Pinpoint the cell where the given text exists, returning its [X, Y] midpoint coordinate. 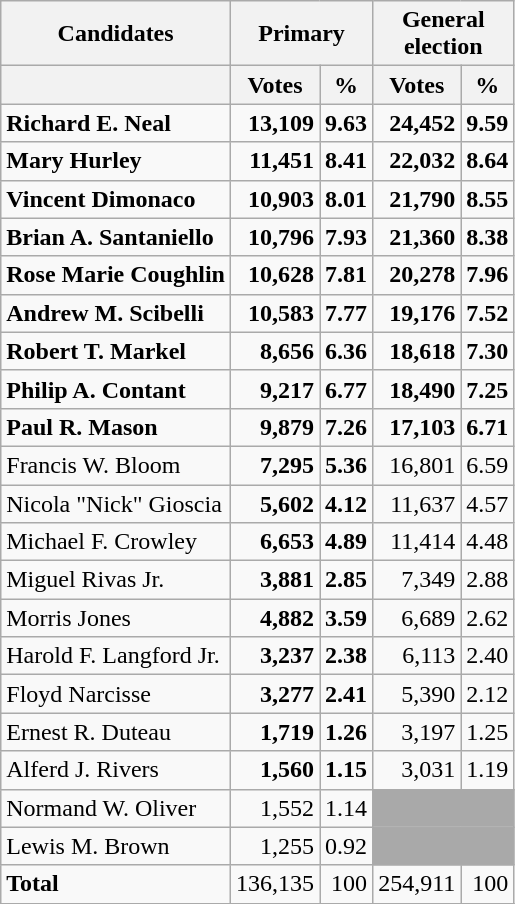
3,277 [274, 694]
Brian A. Santaniello [116, 237]
10,628 [274, 275]
22,032 [417, 161]
8.41 [346, 161]
8.55 [488, 199]
Philip A. Contant [116, 389]
Mary Hurley [116, 161]
Nicola "Nick" Gioscia [116, 503]
9.63 [346, 123]
Harold F. Langford Jr. [116, 656]
7.77 [346, 313]
Robert T. Markel [116, 351]
8.64 [488, 161]
11,414 [417, 542]
3.59 [346, 618]
16,801 [417, 465]
10,796 [274, 237]
2.38 [346, 656]
2.41 [346, 694]
6.77 [346, 389]
13,109 [274, 123]
1.19 [488, 770]
Andrew M. Scibelli [116, 313]
20,278 [417, 275]
Morris Jones [116, 618]
21,790 [417, 199]
6.36 [346, 351]
10,903 [274, 199]
2.40 [488, 656]
Lewis M. Brown [116, 846]
9.59 [488, 123]
19,176 [417, 313]
5,602 [274, 503]
Paul R. Mason [116, 427]
254,911 [417, 884]
7.52 [488, 313]
4.12 [346, 503]
8.38 [488, 237]
18,490 [417, 389]
7,295 [274, 465]
6.59 [488, 465]
1,719 [274, 732]
Alferd J. Rivers [116, 770]
3,881 [274, 580]
21,360 [417, 237]
17,103 [417, 427]
1.25 [488, 732]
Primary [301, 34]
2.12 [488, 694]
3,237 [274, 656]
6,653 [274, 542]
11,637 [417, 503]
1.14 [346, 808]
7.30 [488, 351]
9,879 [274, 427]
Candidates [116, 34]
4.57 [488, 503]
Vincent Dimonaco [116, 199]
Rose Marie Coughlin [116, 275]
9,217 [274, 389]
7.26 [346, 427]
1,552 [274, 808]
0.92 [346, 846]
7.93 [346, 237]
7.25 [488, 389]
1.15 [346, 770]
3,031 [417, 770]
7.96 [488, 275]
Normand W. Oliver [116, 808]
2.88 [488, 580]
7,349 [417, 580]
Total [116, 884]
Francis W. Bloom [116, 465]
3,197 [417, 732]
2.85 [346, 580]
6,113 [417, 656]
8.01 [346, 199]
Floyd Narcisse [116, 694]
5,390 [417, 694]
6.71 [488, 427]
Richard E. Neal [116, 123]
5.36 [346, 465]
10,583 [274, 313]
4.48 [488, 542]
Miguel Rivas Jr. [116, 580]
7.81 [346, 275]
136,135 [274, 884]
Generalelection [444, 34]
8,656 [274, 351]
6,689 [417, 618]
1,560 [274, 770]
Ernest R. Duteau [116, 732]
18,618 [417, 351]
1.26 [346, 732]
1,255 [274, 846]
4,882 [274, 618]
24,452 [417, 123]
Michael F. Crowley [116, 542]
11,451 [274, 161]
2.62 [488, 618]
4.89 [346, 542]
